From the cell containing the given text, extract its center point as [X, Y] coordinate. 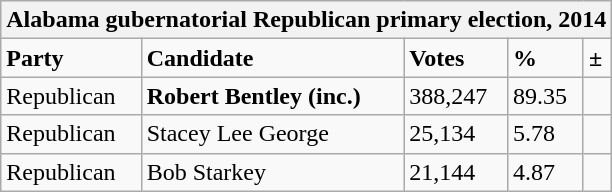
Party [71, 58]
89.35 [546, 96]
Votes [456, 58]
Alabama gubernatorial Republican primary election, 2014 [306, 20]
± [597, 58]
Stacey Lee George [272, 134]
% [546, 58]
5.78 [546, 134]
25,134 [456, 134]
Candidate [272, 58]
388,247 [456, 96]
Robert Bentley (inc.) [272, 96]
Bob Starkey [272, 172]
21,144 [456, 172]
4.87 [546, 172]
